For the text-containing cell, return its midpoint in (X, Y) coordinate format. 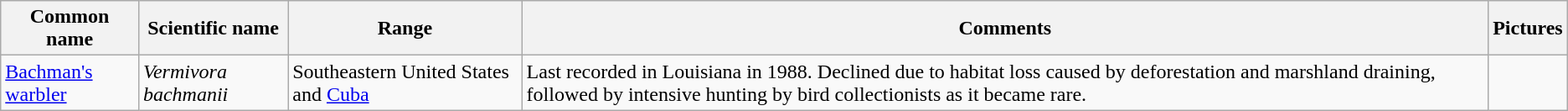
Pictures (1528, 29)
Bachman's warbler (70, 82)
Range (405, 29)
Comments (1005, 29)
Vermivora bachmanii (213, 82)
Scientific name (213, 29)
Common name (70, 29)
Southeastern United States and Cuba (405, 82)
